Return the (x, y) coordinate for the center point of the cell that contains the specified text.  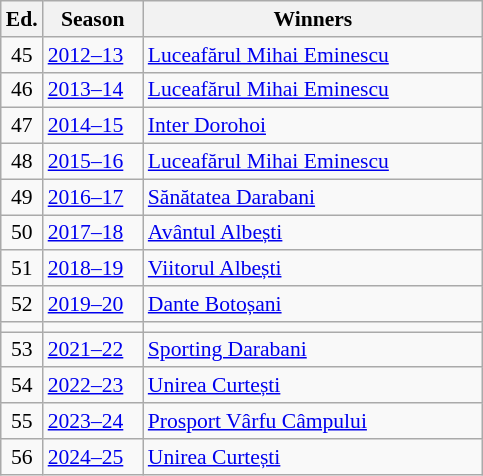
2014–15 (93, 126)
Prosport Vârfu Câmpului (313, 421)
53 (22, 350)
45 (22, 55)
46 (22, 90)
51 (22, 269)
2012–13 (93, 55)
2016–17 (93, 197)
47 (22, 126)
Dante Botoșani (313, 304)
56 (22, 457)
Sporting Darabani (313, 350)
2019–20 (93, 304)
2015–16 (93, 162)
49 (22, 197)
2024–25 (93, 457)
2013–14 (93, 90)
Viitorul Albești (313, 269)
2023–24 (93, 421)
Winners (313, 19)
Inter Dorohoi (313, 126)
52 (22, 304)
55 (22, 421)
Season (93, 19)
Sănătatea Darabani (313, 197)
2017–18 (93, 233)
2018–19 (93, 269)
50 (22, 233)
Avântul Albești (313, 233)
Ed. (22, 19)
48 (22, 162)
2022–23 (93, 386)
2021–22 (93, 350)
54 (22, 386)
